From the cell containing the given text, extract its center point as (X, Y) coordinate. 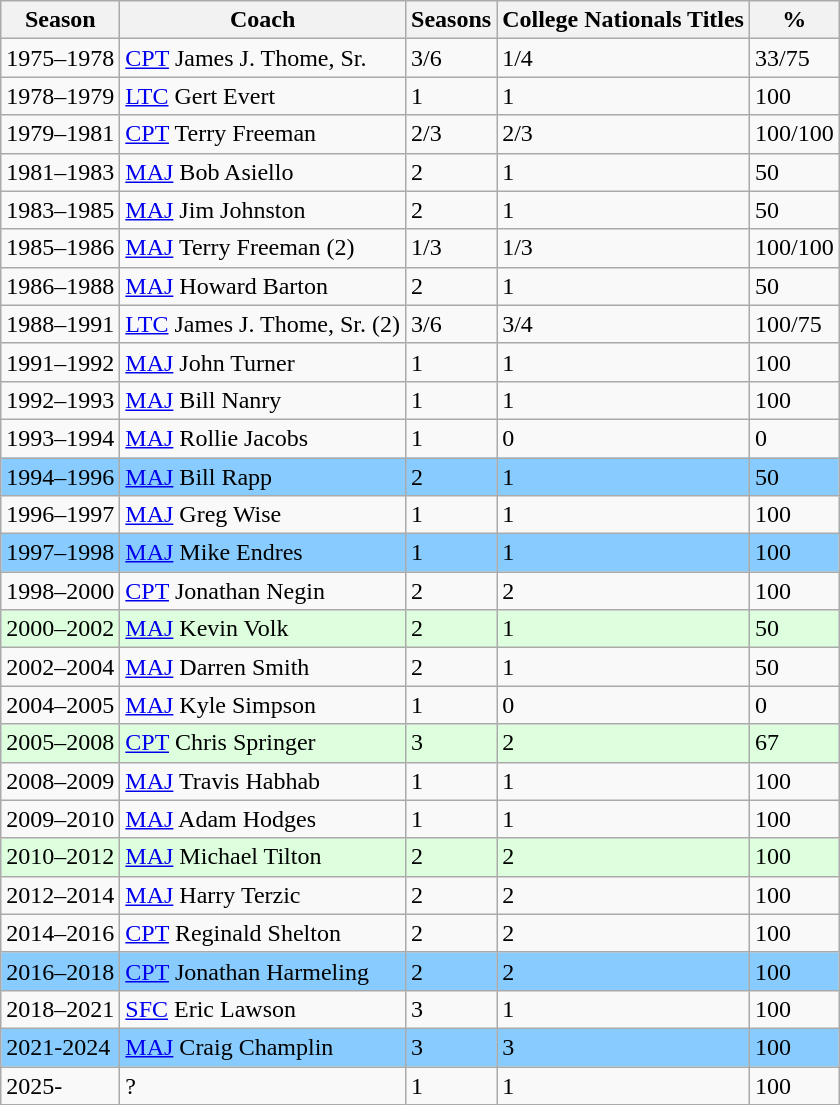
MAJ Mike Endres (263, 553)
MAJ Craig Champlin (263, 1047)
1996–1997 (60, 515)
1994–1996 (60, 477)
Season (60, 20)
MAJ Harry Terzic (263, 895)
MAJ Bill Rapp (263, 477)
1/4 (624, 58)
1975–1978 (60, 58)
2025- (60, 1085)
2008–2009 (60, 781)
MAJ Adam Hodges (263, 819)
2021-2024 (60, 1047)
MAJ Howard Barton (263, 286)
67 (794, 743)
% (794, 20)
MAJ Bob Asiello (263, 172)
1993–1994 (60, 438)
MAJ Greg Wise (263, 515)
100/75 (794, 324)
? (263, 1085)
1998–2000 (60, 591)
MAJ Michael Tilton (263, 857)
Seasons (452, 20)
College Nationals Titles (624, 20)
CPT Terry Freeman (263, 134)
2016–2018 (60, 971)
CPT Reginald Shelton (263, 933)
CPT James J. Thome, Sr. (263, 58)
CPT Jonathan Harmeling (263, 971)
2012–2014 (60, 895)
3/4 (624, 324)
MAJ Jim Johnston (263, 210)
1986–1988 (60, 286)
1991–1992 (60, 362)
2005–2008 (60, 743)
2004–2005 (60, 705)
MAJ Kevin Volk (263, 629)
MAJ Rollie Jacobs (263, 438)
1985–1986 (60, 248)
1978–1979 (60, 96)
1992–1993 (60, 400)
2002–2004 (60, 667)
LTC Gert Evert (263, 96)
Coach (263, 20)
CPT Jonathan Negin (263, 591)
1981–1983 (60, 172)
CPT Chris Springer (263, 743)
1997–1998 (60, 553)
MAJ Travis Habhab (263, 781)
1983–1985 (60, 210)
2009–2010 (60, 819)
MAJ Terry Freeman (2) (263, 248)
33/75 (794, 58)
1979–1981 (60, 134)
2000–2002 (60, 629)
MAJ John Turner (263, 362)
MAJ Darren Smith (263, 667)
MAJ Kyle Simpson (263, 705)
SFC Eric Lawson (263, 1009)
2010–2012 (60, 857)
MAJ Bill Nanry (263, 400)
2014–2016 (60, 933)
LTC James J. Thome, Sr. (2) (263, 324)
2018–2021 (60, 1009)
1988–1991 (60, 324)
